Capture the cell that displays the provided text and extract its [X, Y] central coordinate. 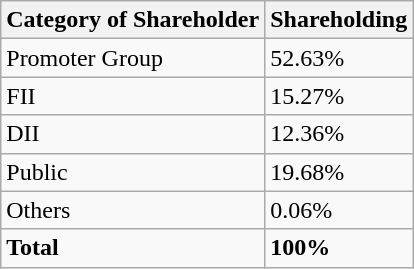
Public [133, 172]
52.63% [339, 58]
15.27% [339, 96]
100% [339, 248]
Shareholding [339, 20]
19.68% [339, 172]
Others [133, 210]
Promoter Group [133, 58]
FII [133, 96]
DII [133, 134]
Category of Shareholder [133, 20]
12.36% [339, 134]
0.06% [339, 210]
Total [133, 248]
